Return the [x, y] coordinate for the center point of the cell that contains the specified text.  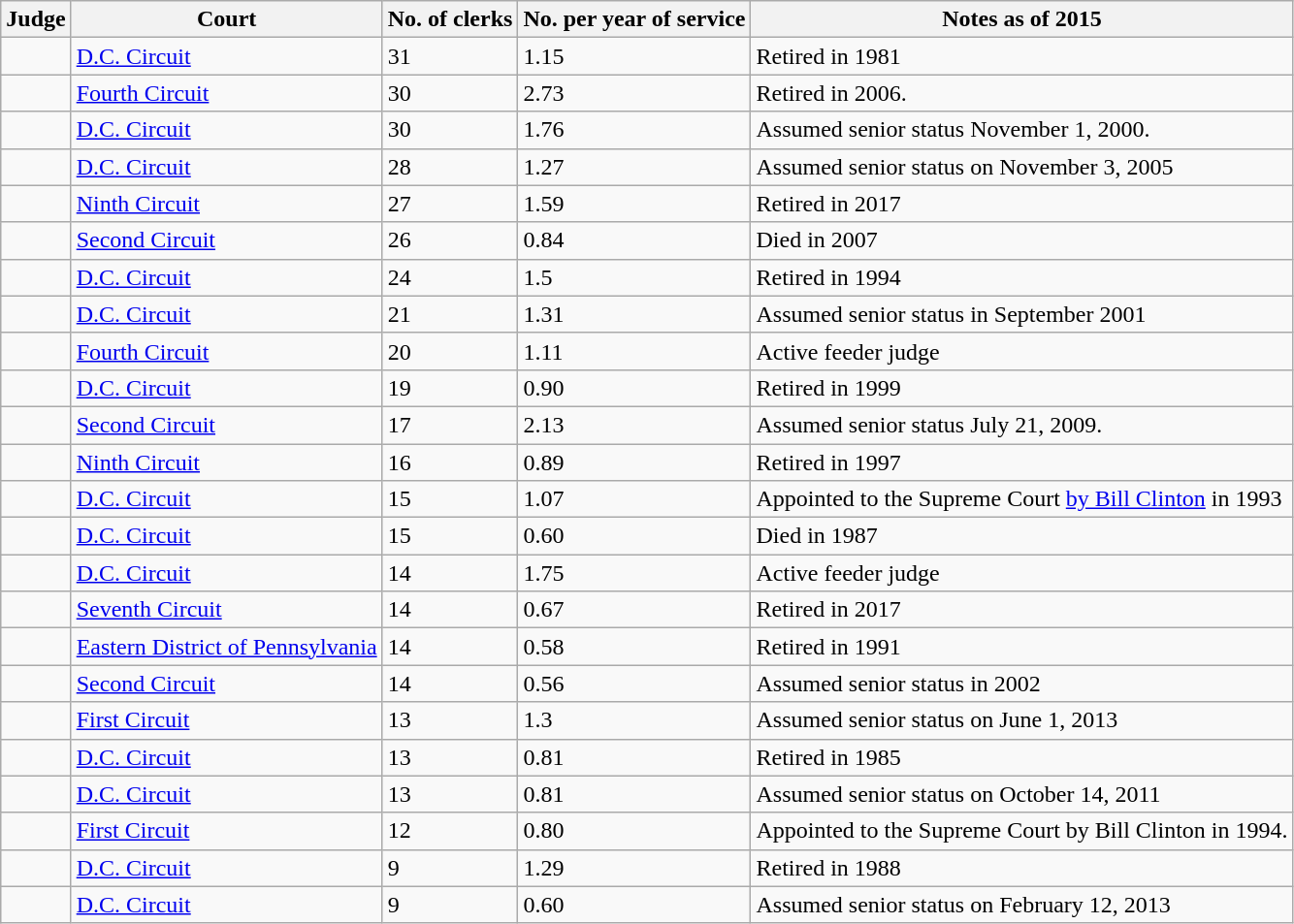
0.58 [634, 647]
1.29 [634, 868]
Assumed senior status on February 12, 2013 [1022, 905]
0.84 [634, 240]
0.90 [634, 388]
Assumed senior status on November 3, 2005 [1022, 167]
Notes as of 2015 [1022, 19]
Assumed senior status on October 14, 2011 [1022, 794]
Retired in 1997 [1022, 462]
Court [227, 19]
No. per year of service [634, 19]
Assumed senior status on June 1, 2013 [1022, 720]
1.59 [634, 204]
20 [450, 351]
1.07 [634, 499]
Seventh Circuit [227, 610]
27 [450, 204]
21 [450, 314]
1.27 [634, 167]
12 [450, 831]
Assumed senior status in September 2001 [1022, 314]
2.13 [634, 425]
1.11 [634, 351]
1.76 [634, 130]
1.15 [634, 56]
Retired in 1988 [1022, 868]
19 [450, 388]
0.67 [634, 610]
0.56 [634, 684]
Appointed to the Supreme Court by Bill Clinton in 1994. [1022, 831]
Retired in 1999 [1022, 388]
Assumed senior status in 2002 [1022, 684]
0.80 [634, 831]
Assumed senior status July 21, 2009. [1022, 425]
Retired in 1981 [1022, 56]
Died in 1987 [1022, 536]
Retired in 1991 [1022, 647]
Retired in 1985 [1022, 757]
0.89 [634, 462]
Judge [36, 19]
Retired in 1994 [1022, 277]
2.73 [634, 93]
Retired in 2006. [1022, 93]
No. of clerks [450, 19]
1.31 [634, 314]
31 [450, 56]
28 [450, 167]
26 [450, 240]
Appointed to the Supreme Court by Bill Clinton in 1993 [1022, 499]
Eastern District of Pennsylvania [227, 647]
17 [450, 425]
1.3 [634, 720]
16 [450, 462]
1.5 [634, 277]
24 [450, 277]
Died in 2007 [1022, 240]
1.75 [634, 573]
Assumed senior status November 1, 2000. [1022, 130]
